Identify which cell holds the provided text, then report its (X, Y) central coordinate. 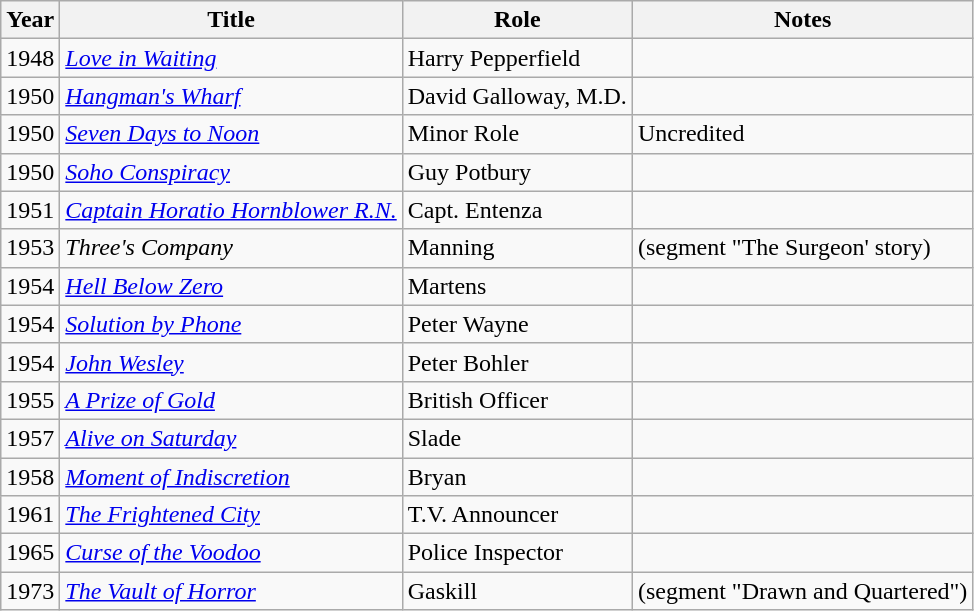
1961 (30, 515)
Love in Waiting (231, 58)
Three's Company (231, 248)
Moment of Indiscretion (231, 477)
Role (517, 20)
1948 (30, 58)
Minor Role (517, 134)
Gaskill (517, 591)
Martens (517, 286)
Solution by Phone (231, 324)
The Frightened City (231, 515)
T.V. Announcer (517, 515)
John Wesley (231, 362)
Peter Wayne (517, 324)
Bryan (517, 477)
Alive on Saturday (231, 438)
Seven Days to Noon (231, 134)
The Vault of Horror (231, 591)
(segment "Drawn and Quartered") (802, 591)
Capt. Entenza (517, 210)
1957 (30, 438)
Year (30, 20)
(segment "The Surgeon' story) (802, 248)
Manning (517, 248)
British Officer (517, 400)
1965 (30, 553)
David Galloway, M.D. (517, 96)
Title (231, 20)
1958 (30, 477)
1973 (30, 591)
1955 (30, 400)
Curse of the Voodoo (231, 553)
Captain Horatio Hornblower R.N. (231, 210)
Police Inspector (517, 553)
Harry Pepperfield (517, 58)
A Prize of Gold (231, 400)
Soho Conspiracy (231, 172)
Guy Potbury (517, 172)
1951 (30, 210)
Peter Bohler (517, 362)
Slade (517, 438)
1953 (30, 248)
Hell Below Zero (231, 286)
Notes (802, 20)
Uncredited (802, 134)
Hangman's Wharf (231, 96)
